Provide the (X, Y) coordinate of the cell's center where the given text is located.  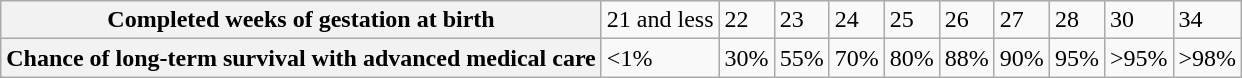
26 (966, 20)
90% (1022, 58)
<1% (660, 58)
Completed weeks of gestation at birth (302, 20)
27 (1022, 20)
>95% (1138, 58)
80% (912, 58)
21 and less (660, 20)
30 (1138, 20)
22 (746, 20)
23 (802, 20)
28 (1076, 20)
70% (856, 58)
88% (966, 58)
24 (856, 20)
55% (802, 58)
30% (746, 58)
>98% (1208, 58)
25 (912, 20)
34 (1208, 20)
Chance of long-term survival with advanced medical care (302, 58)
95% (1076, 58)
